From the cell containing the given text, extract its center point as [x, y] coordinate. 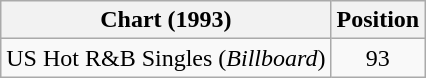
Chart (1993) [166, 20]
Position [378, 20]
93 [378, 58]
US Hot R&B Singles (Billboard) [166, 58]
